Scan for the cell matching the given text and deliver its [X, Y] coordinate at center. 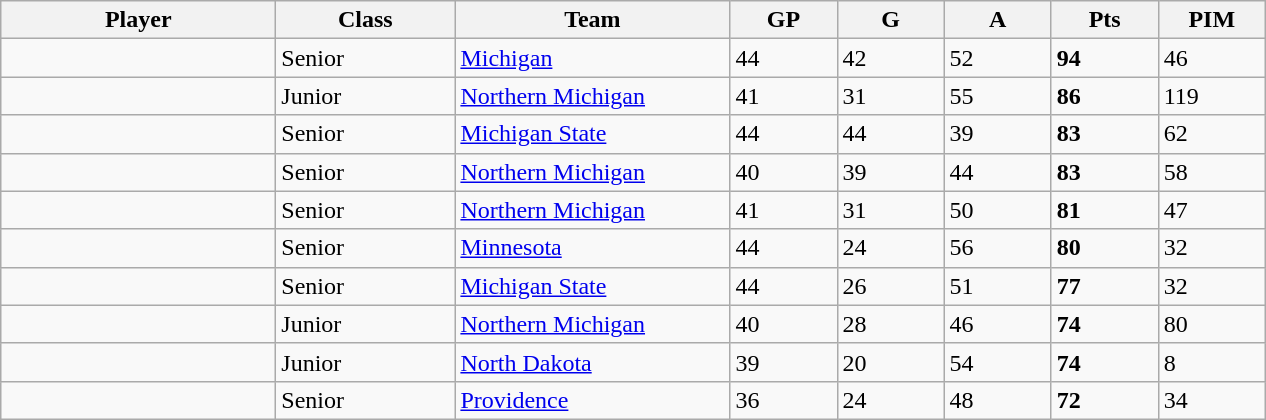
58 [1212, 172]
56 [998, 248]
47 [1212, 210]
8 [1212, 362]
G [890, 20]
Michigan [592, 58]
119 [1212, 96]
Class [366, 20]
81 [1104, 210]
20 [890, 362]
34 [1212, 400]
42 [890, 58]
Providence [592, 400]
Team [592, 20]
PIM [1212, 20]
28 [890, 324]
94 [1104, 58]
55 [998, 96]
Player [138, 20]
52 [998, 58]
62 [1212, 134]
Pts [1104, 20]
North Dakota [592, 362]
54 [998, 362]
86 [1104, 96]
50 [998, 210]
Minnesota [592, 248]
26 [890, 286]
48 [998, 400]
36 [784, 400]
72 [1104, 400]
51 [998, 286]
A [998, 20]
GP [784, 20]
77 [1104, 286]
